Capture the cell that displays the provided text and extract its [X, Y] central coordinate. 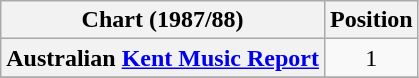
Chart (1987/88) [163, 20]
1 [371, 58]
Australian Kent Music Report [163, 58]
Position [371, 20]
